Find where the given text appears and provide that cell's center as [X, Y] coordinate. 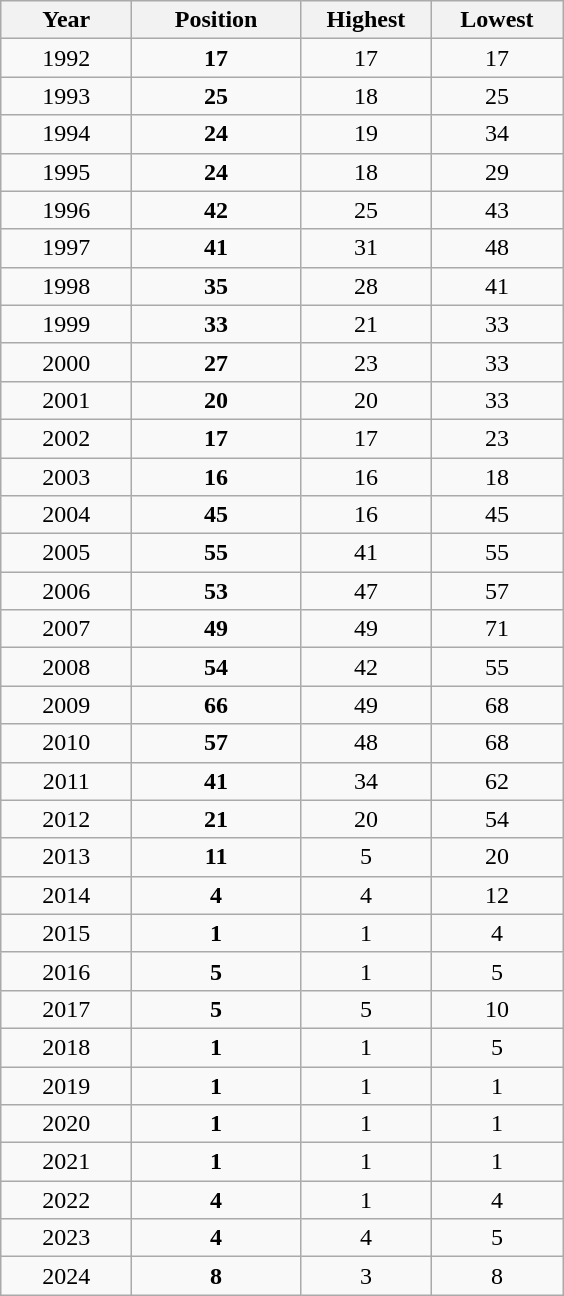
62 [496, 781]
Highest [366, 20]
Year [66, 20]
1999 [66, 324]
3 [366, 1276]
Position [216, 20]
1992 [66, 58]
47 [366, 591]
2009 [66, 705]
1993 [66, 96]
Lowest [496, 20]
31 [366, 248]
43 [496, 210]
28 [366, 286]
1996 [66, 210]
2013 [66, 857]
2012 [66, 819]
2015 [66, 933]
27 [216, 362]
1995 [66, 172]
2002 [66, 438]
1997 [66, 248]
2019 [66, 1085]
66 [216, 705]
2023 [66, 1238]
2020 [66, 1124]
29 [496, 172]
2021 [66, 1162]
2006 [66, 591]
11 [216, 857]
2007 [66, 629]
2014 [66, 895]
2010 [66, 743]
53 [216, 591]
2024 [66, 1276]
2011 [66, 781]
35 [216, 286]
2005 [66, 553]
2017 [66, 1009]
12 [496, 895]
2000 [66, 362]
2003 [66, 477]
71 [496, 629]
2022 [66, 1200]
2018 [66, 1047]
10 [496, 1009]
2016 [66, 971]
2004 [66, 515]
2001 [66, 400]
19 [366, 134]
2008 [66, 667]
1994 [66, 134]
1998 [66, 286]
